Output the [X, Y] coordinate of the center of the cell containing the given text.  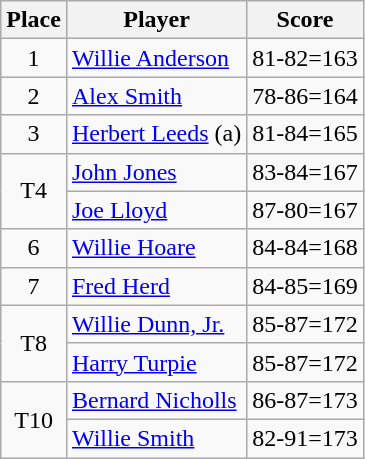
Herbert Leeds (a) [156, 134]
Willie Smith [156, 438]
Harry Turpie [156, 362]
84-84=168 [306, 248]
86-87=173 [306, 400]
Score [306, 20]
Bernard Nicholls [156, 400]
84-85=169 [306, 286]
Fred Herd [156, 286]
87-80=167 [306, 210]
3 [34, 134]
Player [156, 20]
T8 [34, 343]
Willie Dunn, Jr. [156, 324]
Alex Smith [156, 96]
Place [34, 20]
81-84=165 [306, 134]
1 [34, 58]
Joe Lloyd [156, 210]
Willie Hoare [156, 248]
81-82=163 [306, 58]
2 [34, 96]
T4 [34, 191]
6 [34, 248]
78-86=164 [306, 96]
John Jones [156, 172]
7 [34, 286]
82-91=173 [306, 438]
T10 [34, 419]
Willie Anderson [156, 58]
83-84=167 [306, 172]
